Scan for the cell matching the given text and deliver its (x, y) coordinate at center. 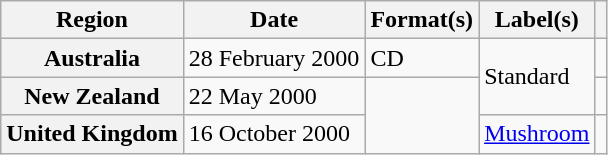
16 October 2000 (274, 134)
28 February 2000 (274, 58)
22 May 2000 (274, 96)
Region (92, 20)
New Zealand (92, 96)
United Kingdom (92, 134)
Format(s) (422, 20)
Australia (92, 58)
CD (422, 58)
Standard (537, 77)
Date (274, 20)
Mushroom (537, 134)
Label(s) (537, 20)
